Extract the (x, y) coordinate from the center of the cell holding the provided text.  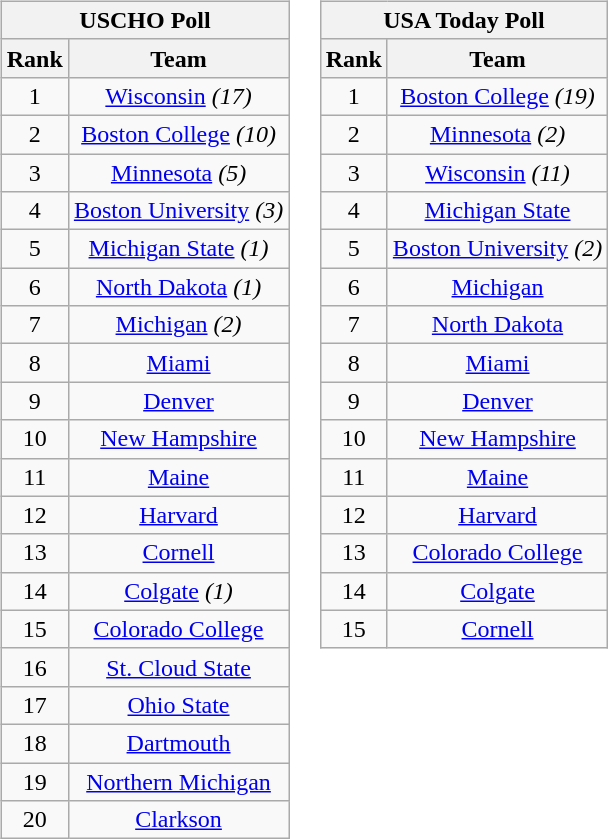
USCHO Poll (144, 20)
Colgate (1) (178, 591)
Clarkson (178, 820)
18 (34, 743)
North Dakota (1) (178, 287)
St. Cloud State (178, 667)
Colgate (497, 591)
19 (34, 781)
North Dakota (497, 325)
Northern Michigan (178, 781)
20 (34, 820)
Minnesota (5) (178, 173)
Boston University (2) (497, 249)
Boston College (10) (178, 134)
Michigan State (497, 211)
Michigan State (1) (178, 249)
Boston College (19) (497, 96)
16 (34, 667)
Michigan (497, 287)
Dartmouth (178, 743)
Boston University (3) (178, 211)
17 (34, 705)
Minnesota (2) (497, 134)
Ohio State (178, 705)
Michigan (2) (178, 325)
Wisconsin (11) (497, 173)
Wisconsin (17) (178, 96)
USA Today Poll (464, 20)
